For the text-containing cell, return its midpoint in (X, Y) coordinate format. 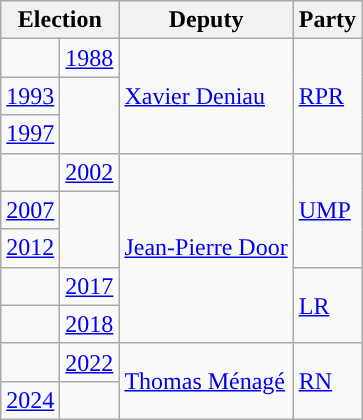
Thomas Ménagé (206, 381)
Xavier Deniau (206, 96)
2018 (90, 324)
Party (327, 20)
2007 (30, 210)
2022 (90, 362)
2017 (90, 286)
1997 (30, 134)
2002 (90, 172)
LR (327, 305)
Election (60, 20)
Jean-Pierre Door (206, 248)
UMP (327, 210)
1993 (30, 96)
1988 (90, 58)
2024 (30, 400)
2012 (30, 248)
RPR (327, 96)
Deputy (206, 20)
RN (327, 381)
